For the text-containing cell, return its midpoint in [x, y] coordinate format. 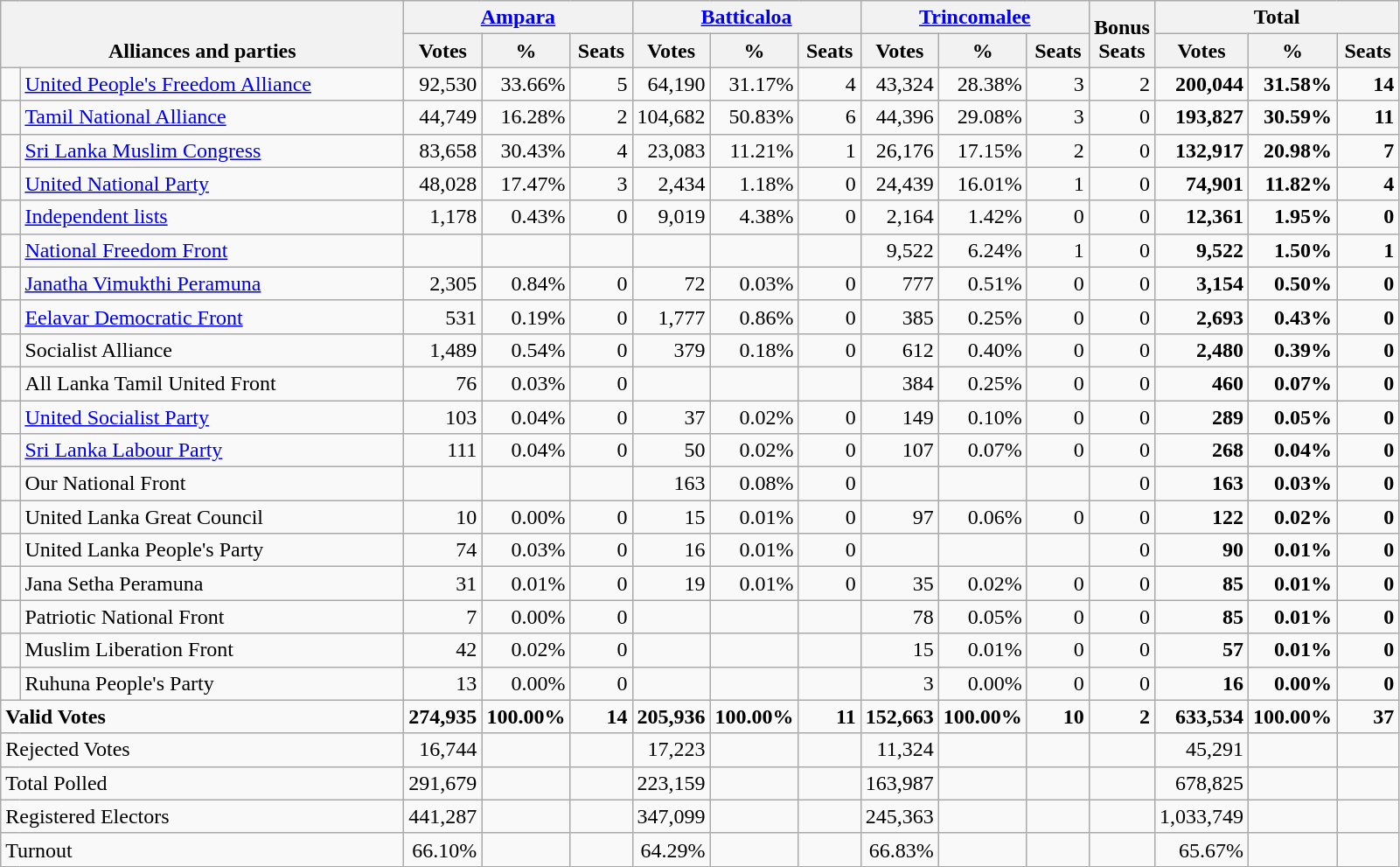
1.18% [754, 184]
Ampara [518, 17]
200,044 [1201, 84]
17.15% [983, 150]
6.24% [983, 250]
Jana Setha Peramuna [212, 584]
205,936 [672, 717]
65.67% [1201, 850]
2,164 [899, 217]
0.10% [983, 417]
1,777 [672, 317]
0.08% [754, 484]
16,744 [442, 750]
50.83% [754, 117]
633,534 [1201, 717]
132,917 [1201, 150]
Our National Front [212, 484]
97 [899, 517]
17,223 [672, 750]
441,287 [442, 816]
291,679 [442, 783]
4.38% [754, 217]
Total [1277, 17]
678,825 [1201, 783]
460 [1201, 383]
Total Polled [203, 783]
Independent lists [212, 217]
28.38% [983, 84]
78 [899, 617]
42 [442, 650]
193,827 [1201, 117]
0.18% [754, 350]
Socialist Alliance [212, 350]
384 [899, 383]
Sri Lanka Labour Party [212, 451]
64.29% [672, 850]
BonusSeats [1121, 34]
Ruhuna People's Party [212, 683]
289 [1201, 417]
223,159 [672, 783]
Rejected Votes [203, 750]
Trincomalee [974, 17]
United Socialist Party [212, 417]
103 [442, 417]
531 [442, 317]
44,749 [442, 117]
31.58% [1292, 84]
31.17% [754, 84]
19 [672, 584]
17.47% [526, 184]
3,154 [1201, 283]
245,363 [899, 816]
72 [672, 283]
74,901 [1201, 184]
1,489 [442, 350]
385 [899, 317]
1.50% [1292, 250]
2,305 [442, 283]
1,178 [442, 217]
United Lanka People's Party [212, 550]
16.28% [526, 117]
152,663 [899, 717]
Sri Lanka Muslim Congress [212, 150]
Janatha Vimukthi Peramuna [212, 283]
2,693 [1201, 317]
0.54% [526, 350]
0.84% [526, 283]
Eelavar Democratic Front [212, 317]
National Freedom Front [212, 250]
0.19% [526, 317]
612 [899, 350]
Muslim Liberation Front [212, 650]
1,033,749 [1201, 816]
64,190 [672, 84]
33.66% [526, 84]
Alliances and parties [203, 34]
11.21% [754, 150]
All Lanka Tamil United Front [212, 383]
111 [442, 451]
United People's Freedom Alliance [212, 84]
48,028 [442, 184]
Registered Electors [203, 816]
0.39% [1292, 350]
23,083 [672, 150]
0.40% [983, 350]
11,324 [899, 750]
43,324 [899, 84]
122 [1201, 517]
66.83% [899, 850]
0.50% [1292, 283]
Batticaloa [747, 17]
35 [899, 584]
149 [899, 417]
30.43% [526, 150]
268 [1201, 451]
1.42% [983, 217]
26,176 [899, 150]
Tamil National Alliance [212, 117]
44,396 [899, 117]
24,439 [899, 184]
347,099 [672, 816]
104,682 [672, 117]
13 [442, 683]
107 [899, 451]
57 [1201, 650]
9,019 [672, 217]
0.51% [983, 283]
5 [602, 84]
Valid Votes [203, 717]
Patriotic National Front [212, 617]
20.98% [1292, 150]
29.08% [983, 117]
11.82% [1292, 184]
6 [829, 117]
163,987 [899, 783]
92,530 [442, 84]
66.10% [442, 850]
2,434 [672, 184]
0.86% [754, 317]
United National Party [212, 184]
30.59% [1292, 117]
83,658 [442, 150]
Turnout [203, 850]
76 [442, 383]
16.01% [983, 184]
777 [899, 283]
31 [442, 584]
274,935 [442, 717]
45,291 [1201, 750]
12,361 [1201, 217]
1.95% [1292, 217]
50 [672, 451]
0.06% [983, 517]
379 [672, 350]
2,480 [1201, 350]
74 [442, 550]
United Lanka Great Council [212, 517]
90 [1201, 550]
